Find where the given text appears and provide that cell's center as (x, y) coordinate. 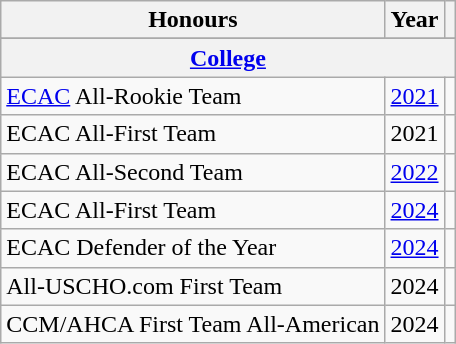
Year (414, 20)
2022 (414, 172)
College (228, 58)
ECAC Defender of the Year (193, 248)
ECAC All-Second Team (193, 172)
All-USCHO.com First Team (193, 286)
CCM/AHCA First Team All-American (193, 324)
ECAC All-Rookie Team (193, 96)
Honours (193, 20)
